Identify which cell holds the provided text, then report its (x, y) central coordinate. 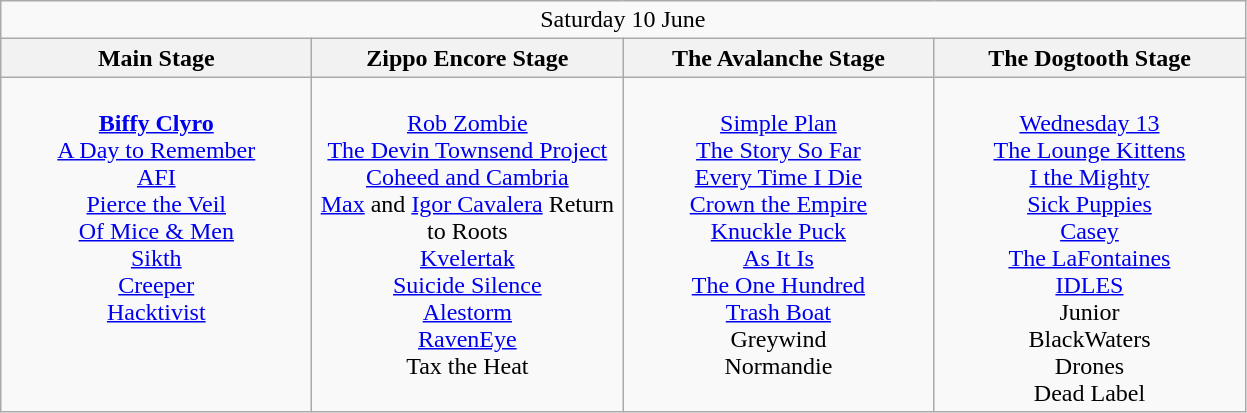
Wednesday 13 The Lounge Kittens I the Mighty Sick Puppies Casey The LaFontaines IDLES Junior BlackWaters Drones Dead Label (1090, 244)
Simple Plan The Story So Far Every Time I Die Crown the Empire Knuckle Puck As It Is The One Hundred Trash Boat Greywind Normandie (778, 244)
Saturday 10 June (623, 20)
The Dogtooth Stage (1090, 58)
Zippo Encore Stage (468, 58)
Biffy Clyro A Day to Remember AFI Pierce the Veil Of Mice & Men Sikth Creeper Hacktivist (156, 244)
The Avalanche Stage (778, 58)
Main Stage (156, 58)
